Provide the [x, y] coordinate of the cell's center where the given text is located.  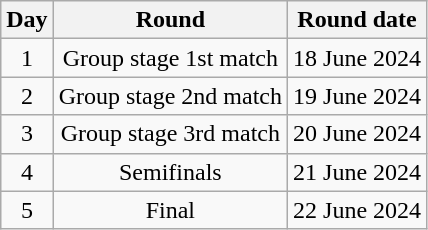
Semifinals [170, 172]
2 [27, 96]
Round [170, 20]
18 June 2024 [358, 58]
Group stage 2nd match [170, 96]
Group stage 3rd match [170, 134]
Group stage 1st match [170, 58]
3 [27, 134]
21 June 2024 [358, 172]
22 June 2024 [358, 210]
20 June 2024 [358, 134]
4 [27, 172]
Final [170, 210]
1 [27, 58]
19 June 2024 [358, 96]
Round date [358, 20]
5 [27, 210]
Day [27, 20]
